Search for the cell housing the specified text and yield its (X, Y) center coordinate. 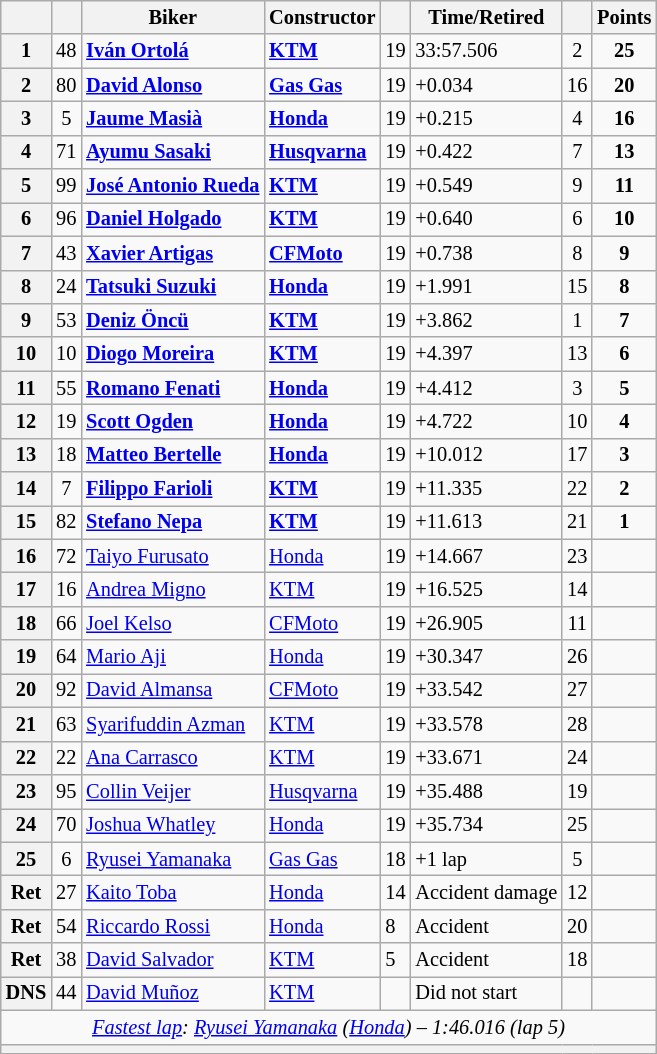
92 (66, 690)
64 (66, 657)
95 (66, 791)
+1.991 (486, 287)
Ana Carrasco (172, 758)
+14.667 (486, 556)
Diogo Moreira (172, 354)
+33.578 (486, 724)
Jaume Masià (172, 118)
+3.862 (486, 320)
96 (66, 219)
+33.671 (486, 758)
+10.012 (486, 455)
26 (577, 657)
Taiyo Furusato (172, 556)
Matteo Bertelle (172, 455)
48 (66, 51)
Collin Veijer (172, 791)
+0.034 (486, 85)
53 (66, 320)
Accident damage (486, 892)
Syarifuddin Azman (172, 724)
Fastest lap: Ryusei Yamanaka (Honda) – 1:46.016 (lap 5) (329, 1027)
Biker (172, 17)
Tatsuki Suzuki (172, 287)
66 (66, 623)
+30.347 (486, 657)
+0.549 (486, 186)
+11.335 (486, 489)
63 (66, 724)
Joshua Whatley (172, 825)
71 (66, 152)
+35.734 (486, 825)
Time/Retired (486, 17)
28 (577, 724)
DNS (26, 993)
Mario Aji (172, 657)
Deniz Öncü (172, 320)
43 (66, 253)
Xavier Artigas (172, 253)
Did not start (486, 993)
70 (66, 825)
+11.613 (486, 522)
+4.397 (486, 354)
33:57.506 (486, 51)
38 (66, 960)
Ayumu Sasaki (172, 152)
82 (66, 522)
Andrea Migno (172, 589)
Filippo Farioli (172, 489)
Daniel Holgado (172, 219)
54 (66, 926)
99 (66, 186)
72 (66, 556)
+1 lap (486, 859)
José Antonio Rueda (172, 186)
55 (66, 388)
+4.722 (486, 421)
Scott Ogden (172, 421)
Points (624, 17)
David Muñoz (172, 993)
+0.422 (486, 152)
80 (66, 85)
David Salvador (172, 960)
Romano Fenati (172, 388)
+16.525 (486, 589)
+0.640 (486, 219)
Joel Kelso (172, 623)
+0.215 (486, 118)
David Alonso (172, 85)
Riccardo Rossi (172, 926)
+33.542 (486, 690)
David Almansa (172, 690)
Stefano Nepa (172, 522)
44 (66, 993)
+0.738 (486, 253)
Iván Ortolá (172, 51)
+26.905 (486, 623)
Kaito Toba (172, 892)
Ryusei Yamanaka (172, 859)
Constructor (322, 17)
+35.488 (486, 791)
+4.412 (486, 388)
